Pinpoint the cell where the given text exists, returning its (X, Y) midpoint coordinate. 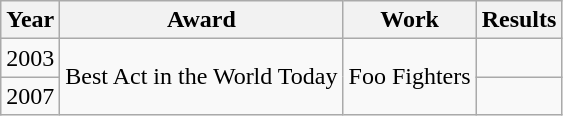
Work (410, 20)
Foo Fighters (410, 77)
Year (30, 20)
2003 (30, 58)
2007 (30, 96)
Results (519, 20)
Award (202, 20)
Best Act in the World Today (202, 77)
